For the text-containing cell, return its midpoint in [x, y] coordinate format. 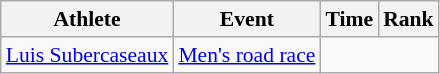
Luis Subercaseaux [88, 55]
Men's road race [246, 55]
Rank [408, 19]
Time [349, 19]
Event [246, 19]
Athlete [88, 19]
